Identify which cell holds the provided text, then report its [x, y] central coordinate. 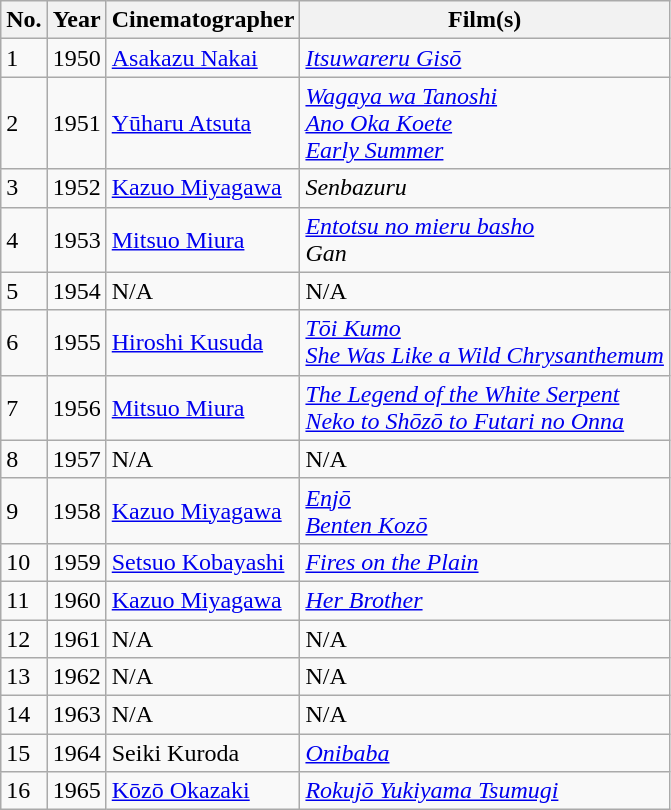
3 [24, 188]
8 [24, 459]
Entotsu no mieru bashoGan [484, 240]
The Legend of the White SerpentNeko to Shōzō to Futari no Onna [484, 408]
No. [24, 20]
13 [24, 677]
1951 [76, 123]
Cinematographer [203, 20]
7 [24, 408]
Wagaya wa TanoshiAno Oka KoeteEarly Summer [484, 123]
1958 [76, 510]
1953 [76, 240]
Hiroshi Kusuda [203, 342]
Film(s) [484, 20]
Fires on the Plain [484, 562]
1959 [76, 562]
10 [24, 562]
4 [24, 240]
15 [24, 753]
1964 [76, 753]
5 [24, 291]
11 [24, 600]
6 [24, 342]
Kōzō Okazaki [203, 791]
Senbazuru [484, 188]
Yūharu Atsuta [203, 123]
1965 [76, 791]
Rokujō Yukiyama Tsumugi [484, 791]
1961 [76, 639]
EnjōBenten Kozō [484, 510]
Asakazu Nakai [203, 58]
14 [24, 715]
Her Brother [484, 600]
1 [24, 58]
1956 [76, 408]
1960 [76, 600]
1950 [76, 58]
1952 [76, 188]
Year [76, 20]
1962 [76, 677]
1955 [76, 342]
12 [24, 639]
Tōi KumoShe Was Like a Wild Chrysanthemum [484, 342]
1954 [76, 291]
1963 [76, 715]
16 [24, 791]
2 [24, 123]
1957 [76, 459]
9 [24, 510]
Seiki Kuroda [203, 753]
Onibaba [484, 753]
Setsuo Kobayashi [203, 562]
Itsuwareru Gisō [484, 58]
